Capture the cell that displays the provided text and extract its (X, Y) central coordinate. 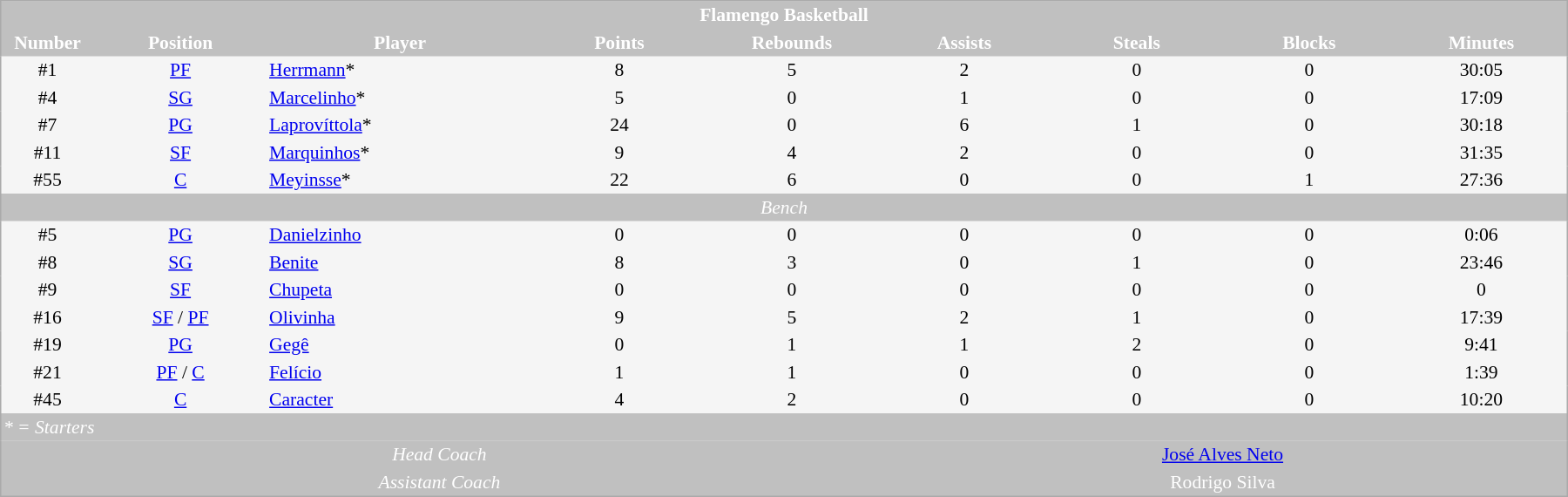
#7 (47, 126)
#9 (47, 289)
27:36 (1482, 180)
Olivinha (400, 317)
José Alves Neto (1223, 455)
1:39 (1482, 372)
23:46 (1482, 262)
Danielzinho (400, 235)
Caracter (400, 399)
#21 (47, 372)
0:06 (1482, 235)
#11 (47, 153)
Marquinhos* (400, 153)
PF (180, 70)
30:05 (1482, 70)
Minutes (1482, 43)
Head Coach (439, 455)
Gegê (400, 345)
Steals (1137, 43)
Benite (400, 262)
#45 (47, 399)
Felício (400, 372)
Number (47, 43)
22 (619, 180)
Herrmann* (400, 70)
9:41 (1482, 345)
Meyinsse* (400, 180)
Rebounds (792, 43)
Bench (784, 208)
Assistant Coach (439, 482)
10:20 (1482, 399)
30:18 (1482, 126)
#1 (47, 70)
Rodrigo Silva (1223, 482)
Assists (964, 43)
17:09 (1482, 98)
Laprovíttola* (400, 126)
Player (400, 43)
#8 (47, 262)
31:35 (1482, 153)
17:39 (1482, 317)
PF / C (180, 372)
3 (792, 262)
#4 (47, 98)
Blocks (1309, 43)
SF / PF (180, 317)
Marcelinho* (400, 98)
Flamengo Basketball (784, 15)
Chupeta (400, 289)
#19 (47, 345)
24 (619, 126)
#16 (47, 317)
Points (619, 43)
#5 (47, 235)
* = Starters (784, 427)
#55 (47, 180)
Position (180, 43)
